Determine the [x, y] coordinate at the center of the cell enclosing the given text.  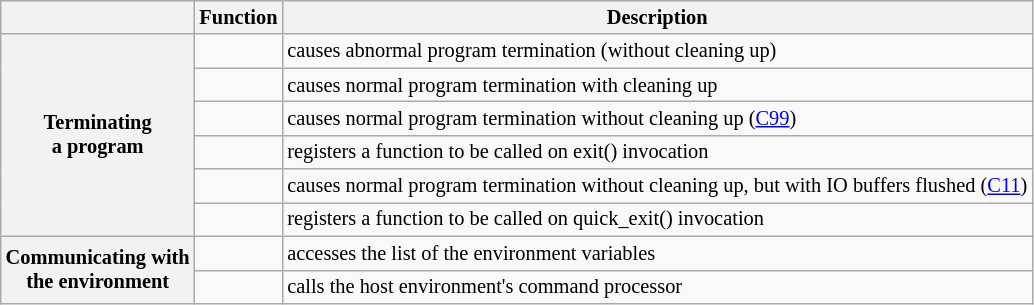
Communicating withthe environment [98, 270]
registers a function to be called on quick_exit() invocation [657, 219]
Description [657, 17]
causes normal program termination without cleaning up, but with IO buffers flushed (C11) [657, 186]
causes abnormal program termination (without cleaning up) [657, 51]
calls the host environment's command processor [657, 287]
causes normal program termination without cleaning up (C99) [657, 118]
causes normal program termination with cleaning up [657, 85]
registers a function to be called on exit() invocation [657, 152]
Terminating a program [98, 135]
accesses the list of the environment variables [657, 253]
Function [239, 17]
